Output the (x, y) coordinate of the center of the cell containing the given text.  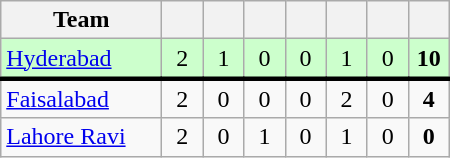
Lahore Ravi (82, 137)
10 (428, 59)
Faisalabad (82, 98)
4 (428, 98)
Team (82, 20)
Hyderabad (82, 59)
